Return (X, Y) of the center of cell containing provided text 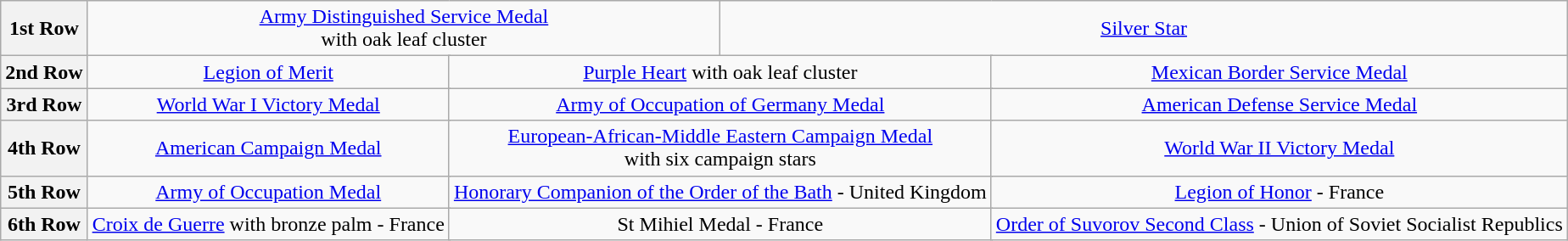
Legion of Merit (268, 72)
Honorary Companion of the Order of the Bath - United Kingdom (720, 192)
6th Row (44, 224)
Army Distinguished Service Medalwith oak leaf cluster (404, 29)
Croix de Guerre with bronze palm - France (268, 224)
4th Row (44, 148)
World War II Victory Medal (1280, 148)
Order of Suvorov Second Class - Union of Soviet Socialist Republics (1280, 224)
Silver Star (1144, 29)
European-African-Middle Eastern Campaign Medalwith six campaign stars (720, 148)
St Mihiel Medal - France (720, 224)
Legion of Honor - France (1280, 192)
1st Row (44, 29)
5th Row (44, 192)
Purple Heart with oak leaf cluster (720, 72)
Army of Occupation of Germany Medal (720, 104)
3rd Row (44, 104)
Mexican Border Service Medal (1280, 72)
World War I Victory Medal (268, 104)
2nd Row (44, 72)
Army of Occupation Medal (268, 192)
American Campaign Medal (268, 148)
American Defense Service Medal (1280, 104)
